For the text-containing cell, return its midpoint in (x, y) coordinate format. 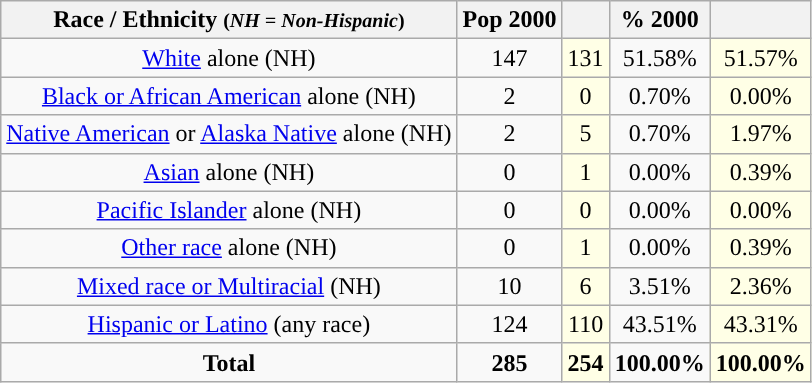
Black or African American alone (NH) (229, 96)
124 (510, 324)
Native American or Alaska Native alone (NH) (229, 134)
1.97% (760, 134)
Total (229, 362)
5 (586, 134)
2.36% (760, 286)
White alone (NH) (229, 58)
Pacific Islander alone (NH) (229, 210)
Hispanic or Latino (any race) (229, 324)
254 (586, 362)
6 (586, 286)
3.51% (660, 286)
43.31% (760, 324)
% 2000 (660, 20)
Race / Ethnicity (NH = Non-Hispanic) (229, 20)
147 (510, 58)
51.57% (760, 58)
51.58% (660, 58)
Mixed race or Multiracial (NH) (229, 286)
Pop 2000 (510, 20)
Other race alone (NH) (229, 248)
43.51% (660, 324)
131 (586, 58)
110 (586, 324)
285 (510, 362)
Asian alone (NH) (229, 172)
10 (510, 286)
